Extract the (X, Y) coordinate from the center of the cell holding the provided text.  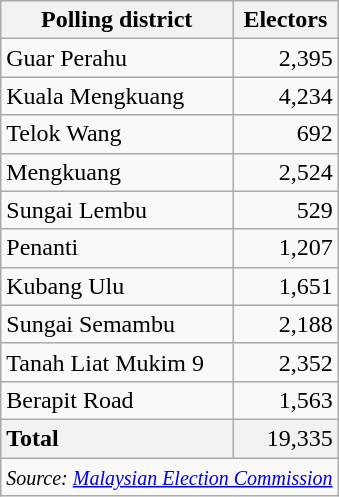
692 (286, 134)
Guar Perahu (117, 58)
Kuala Mengkuang (117, 96)
4,234 (286, 96)
2,352 (286, 362)
1,207 (286, 248)
1,651 (286, 286)
Electors (286, 20)
1,563 (286, 400)
Penanti (117, 248)
Berapit Road (117, 400)
19,335 (286, 438)
Sungai Lembu (117, 210)
2,395 (286, 58)
2,524 (286, 172)
2,188 (286, 324)
Telok Wang (117, 134)
529 (286, 210)
Source: Malaysian Election Commission (170, 477)
Mengkuang (117, 172)
Kubang Ulu (117, 286)
Sungai Semambu (117, 324)
Total (117, 438)
Tanah Liat Mukim 9 (117, 362)
Polling district (117, 20)
